Return the [x, y] coordinate for the center point of the cell that contains the specified text.  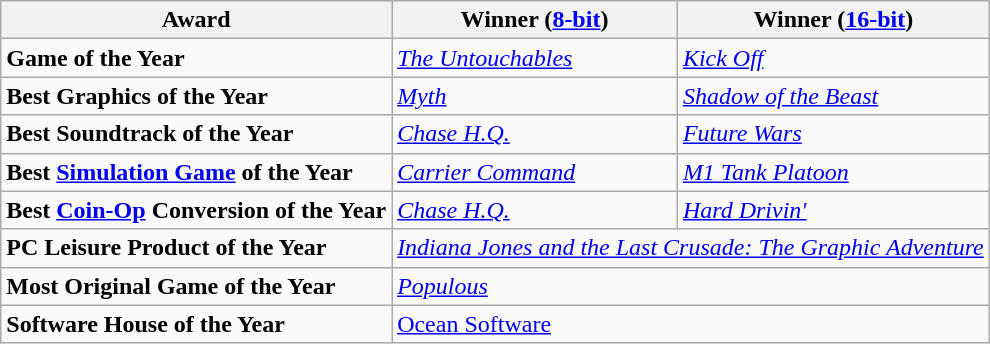
Kick Off [833, 58]
Indiana Jones and the Last Crusade: The Graphic Adventure [691, 248]
Winner (8-bit) [535, 20]
The Untouchables [535, 58]
Carrier Command [535, 172]
Populous [691, 286]
Game of the Year [196, 58]
Hard Drivin' [833, 210]
Software House of the Year [196, 324]
Award [196, 20]
PC Leisure Product of the Year [196, 248]
Best Simulation Game of the Year [196, 172]
Winner (16-bit) [833, 20]
Best Coin-Op Conversion of the Year [196, 210]
Myth [535, 96]
Best Soundtrack of the Year [196, 134]
M1 Tank Platoon [833, 172]
Future Wars [833, 134]
Shadow of the Beast [833, 96]
Ocean Software [691, 324]
Most Original Game of the Year [196, 286]
Best Graphics of the Year [196, 96]
